Scan for the cell matching the given text and deliver its [x, y] coordinate at center. 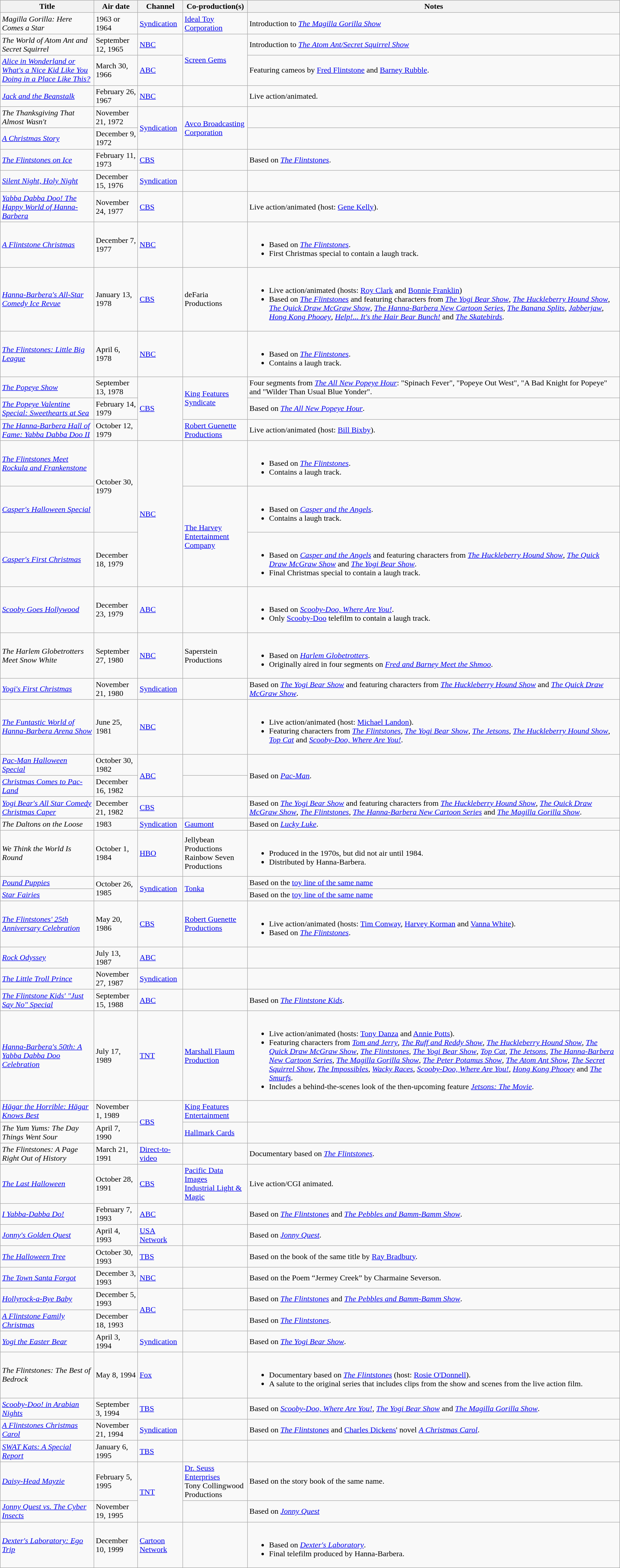
December 7, 1977 [116, 244]
The Flintstones' 25th Anniversary Celebration [47, 924]
The Flintstones: Little Big League [47, 354]
November 21, 1994 [116, 1430]
Marshall Flaum Production [215, 1056]
Yabba Dabba Doo! The Happy World of Hanna-Barbera [47, 207]
The Funtastic World of Hanna-Barbera Arena Show [47, 727]
Pacific Data ImagesIndustrial Light & Magic [215, 1184]
Based on the book of the same title by Ray Bradbury. [434, 1256]
October 30, 1993 [116, 1256]
June 25, 1981 [116, 727]
Based on Pac-Man. [434, 775]
Rock Odyssey [47, 958]
December 18, 1993 [116, 1320]
Gaumont [215, 824]
Based on Jonny Quest [434, 1511]
February 5, 1995 [116, 1481]
The Little Troll Prince [47, 979]
A Flintstones Christmas Carol [47, 1430]
February 11, 1973 [116, 160]
Based on Scooby-Doo, Where Are You!, The Yogi Bear Show and The Magilla Gorilla Show. [434, 1409]
September 27, 1980 [116, 655]
Fox [160, 1375]
Avco Broadcasting Corporation [215, 128]
April 7, 1990 [116, 1132]
December 21, 1982 [116, 807]
December 3, 1993 [116, 1277]
Scooby Goes Hollywood [47, 610]
Yogi Bear's All Star Comedy Christmas Caper [47, 807]
Based on Lucky Luke. [434, 824]
Silent Night, Holy Night [47, 181]
Based on Dexter's Laboratory.Final telefilm produced by Hanna-Barbera. [434, 1545]
December 9, 1972 [116, 139]
The Thanksgiving That Almost Wasn't [47, 117]
February 26, 1967 [116, 96]
October 12, 1979 [116, 430]
Based on The Flintstones.First Christmas special to contain a laugh track. [434, 244]
Based on Harlem Globetrotters.Originally aired in four segments on Fred and Barney Meet the Shmoo. [434, 655]
October 30, 1979 [116, 486]
March 21, 1991 [116, 1154]
Based on The Yogi Bear Show and featuring characters from The Huckleberry Hound Show and The Quick Draw McGraw Show. [434, 689]
King Features Entertainment [215, 1111]
Live action/animated (host: Bill Bixby). [434, 430]
The Last Halloween [47, 1184]
January 13, 1978 [116, 299]
Based on the Poem “Jermey Creek” by Charmaine Severson. [434, 1277]
December 18, 1979 [116, 560]
Live action/animated (hosts: Tim Conway, Harvey Korman and Vanna White).Based on The Flintstones. [434, 924]
Yogi's First Christmas [47, 689]
Based on Scooby-Doo, Where Are You!.Only Scooby-Doo telefilm to contain a laugh track. [434, 610]
October 26, 1985 [116, 888]
The Yum Yums: The Day Things Went Sour [47, 1132]
The Flintstones: A Page Right Out of History [47, 1154]
December 16, 1982 [116, 786]
1983 [116, 824]
Live action/CGI animated. [434, 1184]
Based on Casper and the Angels.Contains a laugh track. [434, 509]
Notes [434, 7]
The Halloween Tree [47, 1256]
September 12, 1965 [116, 44]
Hollyrock-a-Bye Baby [47, 1299]
Introduction to The Magilla Gorilla Show [434, 24]
Documentary based on The Flintstones. [434, 1154]
Pound Puppies [47, 882]
May 8, 1994 [116, 1375]
Hallmark Cards [215, 1132]
Cartoon Network [160, 1545]
Scooby-Doo! in Arabian Nights [47, 1409]
February 7, 1993 [116, 1214]
Based on Jonny Quest. [434, 1235]
May 20, 1986 [116, 924]
November 27, 1987 [116, 979]
1963 or 1964 [116, 24]
Dexter's Laboratory: Ego Trip [47, 1545]
Channel [160, 7]
Ideal Toy Corporation [215, 24]
Alice in Wonderland or What's a Nice Kid Like You Doing in a Place Like This? [47, 70]
July 17, 1989 [116, 1056]
October 28, 1991 [116, 1184]
Hägar the Horrible: Hägar Knows Best [47, 1111]
Casper's Halloween Special [47, 509]
November 24, 1977 [116, 207]
Screen Gems [215, 59]
Hanna-Barbera's All-Star Comedy Ice Revue [47, 299]
The Daltons on the Loose [47, 824]
The Flintstones: The Best of Bedrock [47, 1375]
We Think the World Is Round [47, 853]
Yogi the Easter Bear [47, 1341]
The World of Atom Ant and Secret Squirrel [47, 44]
January 6, 1995 [116, 1451]
Produced in the 1970s, but did not air until 1984.Distributed by Hanna-Barbera. [434, 853]
Jonny's Golden Quest [47, 1235]
Jellybean ProductionsRainbow Seven Productions [215, 853]
Jack and the Beanstalk [47, 96]
King Features Syndicate [215, 398]
Live action/animated. [434, 96]
deFaria Productions [215, 299]
Title [47, 7]
Casper's First Christmas [47, 560]
Magilla Gorilla: Here Comes a Star [47, 24]
December 23, 1979 [116, 610]
October 1, 1984 [116, 853]
USA Network [160, 1235]
Based on The All New Popeye Hour. [434, 409]
A Christmas Story [47, 139]
Christmas Comes to Pac-Land [47, 786]
Star Fairies [47, 895]
The Hanna-Barbera Hall of Fame: Yabba Dabba Doo II [47, 430]
Saperstein Productions [215, 655]
Co-production(s) [215, 7]
Based on The Yogi Bear Show. [434, 1341]
April 3, 1994 [116, 1341]
April 4, 1993 [116, 1235]
April 6, 1978 [116, 354]
December 15, 1976 [116, 181]
Daisy-Head Mayzie [47, 1481]
Live action/animated (host: Gene Kelly). [434, 207]
The Harvey Entertainment Company [215, 537]
Dr. Seuss EnterprisesTony Collingwood Productions [215, 1481]
Direct-to-video [160, 1154]
October 30, 1982 [116, 765]
Jonny Quest vs. The Cyber Insects [47, 1511]
Introduction to The Atom Ant/Secret Squirrel Show [434, 44]
September 15, 1988 [116, 1000]
The Flintstone Kids' "Just Say No" Special [47, 1000]
The Flintstones on Ice [47, 160]
SWAT Kats: A Special Report [47, 1451]
The Popeye Valentine Special: Sweethearts at Sea [47, 409]
November 21, 1972 [116, 117]
November 19, 1995 [116, 1511]
Hanna-Barbera's 50th: A Yabba Dabba Doo Celebration [47, 1056]
Four segments from The All New Popeye Hour: "Spinach Fever", "Popeye Out West", "A Bad Knight for Popeye" and "Wilder Than Usual Blue Yonder". [434, 388]
HBO [160, 853]
Based on The Flintstones and Charles Dickens' novel A Christmas Carol. [434, 1430]
February 14, 1979 [116, 409]
December 10, 1999 [116, 1545]
A Flintstone Family Christmas [47, 1320]
The Popeye Show [47, 388]
I Yabba-Dabba Do! [47, 1214]
Air date [116, 7]
March 30, 1966 [116, 70]
Featuring cameos by Fred Flintstone and Barney Rubble. [434, 70]
November 1, 1989 [116, 1111]
A Flintstone Christmas [47, 244]
September 13, 1978 [116, 388]
Tonka [215, 888]
Based on The Flintstone Kids. [434, 1000]
Pac-Man Halloween Special [47, 765]
July 13, 1987 [116, 958]
The Flintstones Meet Rockula and Frankenstone [47, 464]
December 5, 1993 [116, 1299]
Based on the story book of the same name. [434, 1481]
September 3, 1994 [116, 1409]
The Harlem Globetrotters Meet Snow White [47, 655]
November 21, 1980 [116, 689]
The Town Santa Forgot [47, 1277]
